Pinpoint the cell where the given text exists, returning its [x, y] midpoint coordinate. 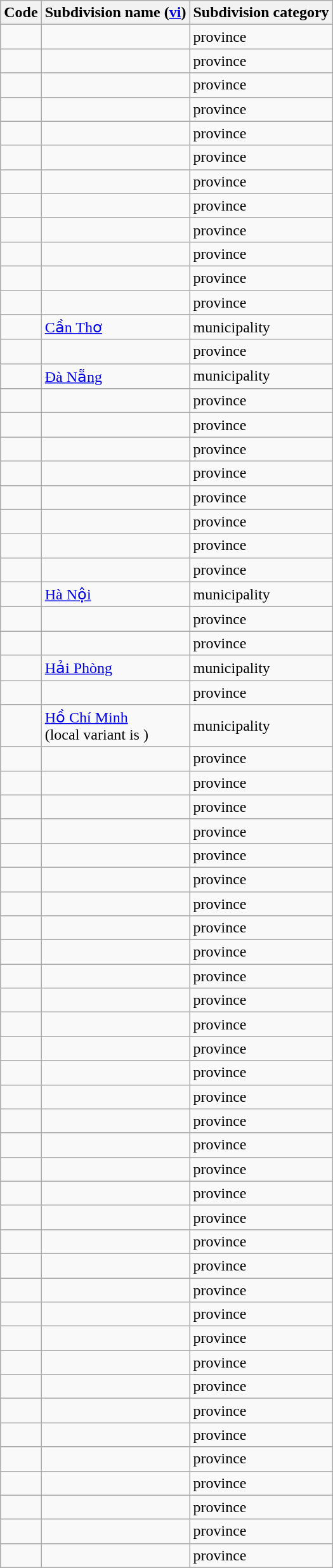
Subdivision name (vi) [115, 13]
Hải Phòng [115, 668]
Subdivision category [261, 13]
Cần Thơ [115, 327]
Hà Nội [115, 594]
Code [21, 13]
Hồ Chí Minh(local variant is ) [115, 726]
Đà Nẵng [115, 376]
